Scan for the cell matching the given text and deliver its [x, y] coordinate at center. 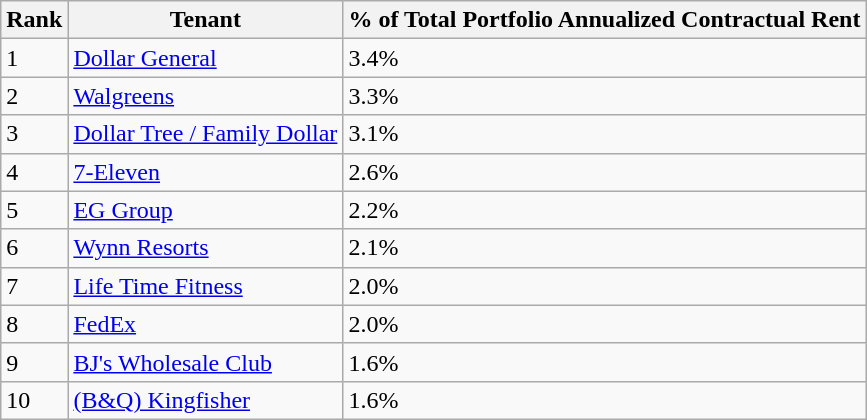
2.2% [604, 210]
FedEx [206, 324]
3.1% [604, 134]
EG Group [206, 210]
(B&Q) Kingfisher [206, 400]
9 [34, 362]
1 [34, 58]
3.3% [604, 96]
5 [34, 210]
Tenant [206, 20]
7-Eleven [206, 172]
6 [34, 248]
Rank [34, 20]
10 [34, 400]
Walgreens [206, 96]
Dollar General [206, 58]
% of Total Portfolio Annualized Contractual Rent [604, 20]
2.6% [604, 172]
3 [34, 134]
7 [34, 286]
2.1% [604, 248]
Dollar Tree / Family Dollar [206, 134]
2 [34, 96]
4 [34, 172]
BJ's Wholesale Club [206, 362]
Wynn Resorts [206, 248]
3.4% [604, 58]
8 [34, 324]
Life Time Fitness [206, 286]
